Find where the given text appears and provide that cell's center as [X, Y] coordinate. 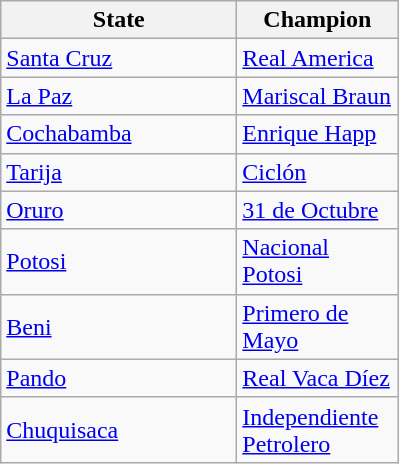
Oruro [119, 210]
Tarija [119, 172]
Potosi [119, 262]
31 de Octubre [318, 210]
State [119, 20]
Cochabamba [119, 134]
Chuquisaca [119, 430]
Real Vaca Díez [318, 378]
Independiente Petrolero [318, 430]
Ciclón [318, 172]
Pando [119, 378]
Champion [318, 20]
Nacional Potosi [318, 262]
Santa Cruz [119, 58]
Beni [119, 326]
Primero de Mayo [318, 326]
La Paz [119, 96]
Real America [318, 58]
Mariscal Braun [318, 96]
Enrique Happ [318, 134]
